For the text-containing cell, return its midpoint in [x, y] coordinate format. 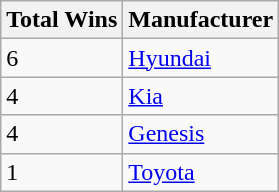
Hyundai [201, 58]
Genesis [201, 134]
6 [62, 58]
Manufacturer [201, 20]
Total Wins [62, 20]
Kia [201, 96]
Toyota [201, 172]
1 [62, 172]
